For the text-containing cell, return its midpoint in (X, Y) coordinate format. 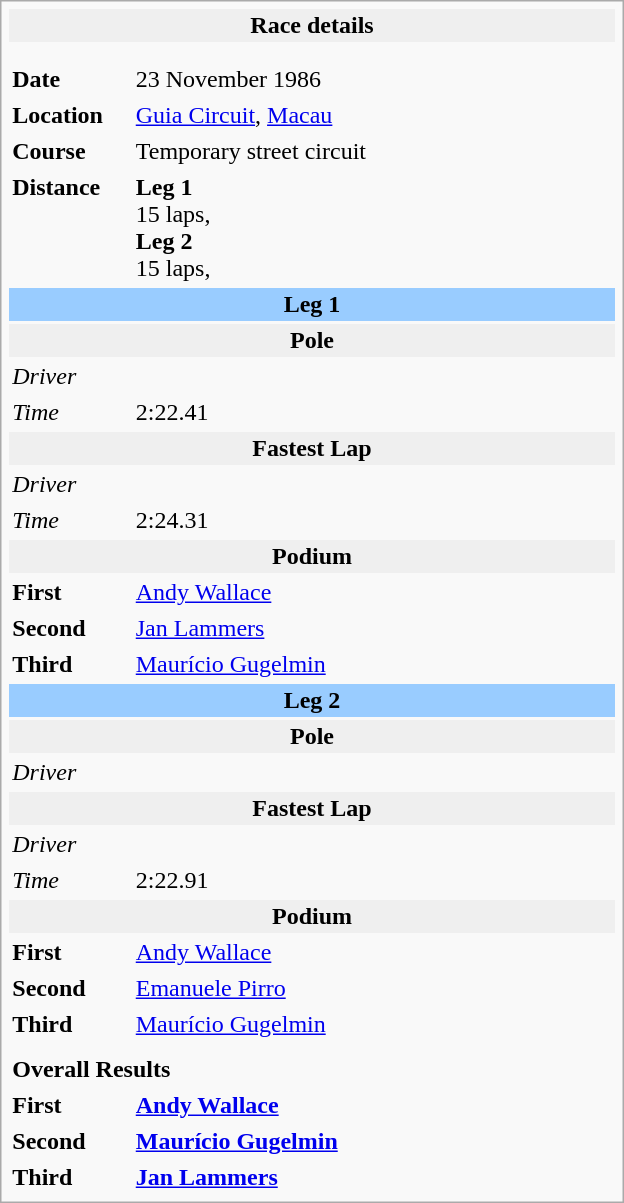
Distance (69, 228)
Date (69, 80)
Leg 115 laps, Leg 215 laps, (374, 228)
2:24.31 (374, 520)
Location (69, 116)
2:22.41 (374, 412)
Guia Circuit, Macau (374, 116)
Race details (312, 26)
Overall Results (312, 1070)
Leg 2 (312, 700)
23 November 1986 (374, 80)
Temporary street circuit (374, 152)
2:22.91 (374, 880)
Emanuele Pirro (374, 988)
Leg 1 (312, 304)
Course (69, 152)
